Provide the [x, y] coordinate of the cell's center where the given text is located.  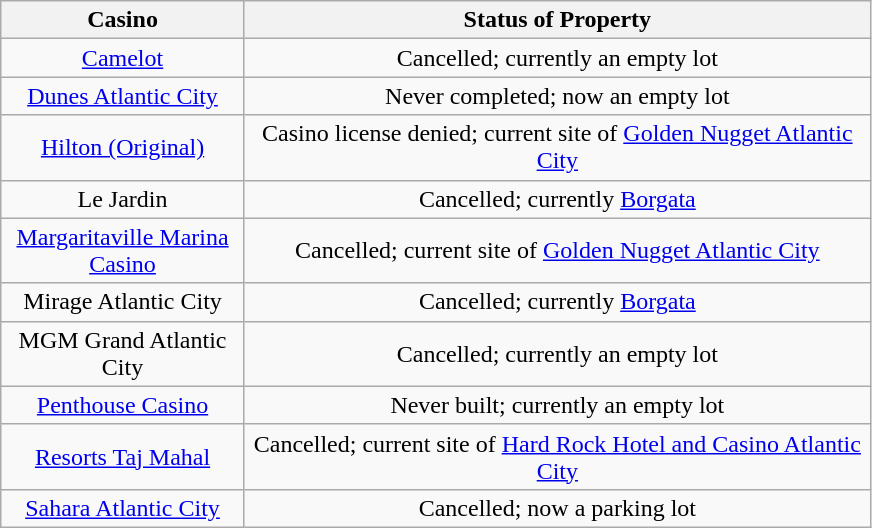
Resorts Taj Mahal [123, 456]
Mirage Atlantic City [123, 302]
Cancelled; current site of Hard Rock Hotel and Casino Atlantic City [557, 456]
Dunes Atlantic City [123, 96]
Never built; currently an empty lot [557, 405]
Casino license denied; current site of Golden Nugget Atlantic City [557, 148]
Cancelled; current site of Golden Nugget Atlantic City [557, 250]
Hilton (Original) [123, 148]
Never completed; now an empty lot [557, 96]
Camelot [123, 58]
MGM Grand Atlantic City [123, 354]
Margaritaville Marina Casino [123, 250]
Sahara Atlantic City [123, 508]
Casino [123, 20]
Penthouse Casino [123, 405]
Status of Property [557, 20]
Le Jardin [123, 199]
Cancelled; now a parking lot [557, 508]
